Identify which cell holds the provided text, then report its (x, y) central coordinate. 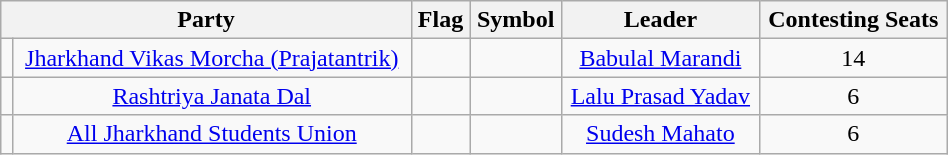
Symbol (516, 20)
Party (206, 20)
All Jharkhand Students Union (212, 134)
Sudesh Mahato (661, 134)
Rashtriya Janata Dal (212, 96)
Flag (440, 20)
Lalu Prasad Yadav (661, 96)
14 (853, 58)
Jharkhand Vikas Morcha (Prajatantrik) (212, 58)
Leader (661, 20)
Babulal Marandi (661, 58)
Contesting Seats (853, 20)
